Return (x, y) of the center of cell containing provided text 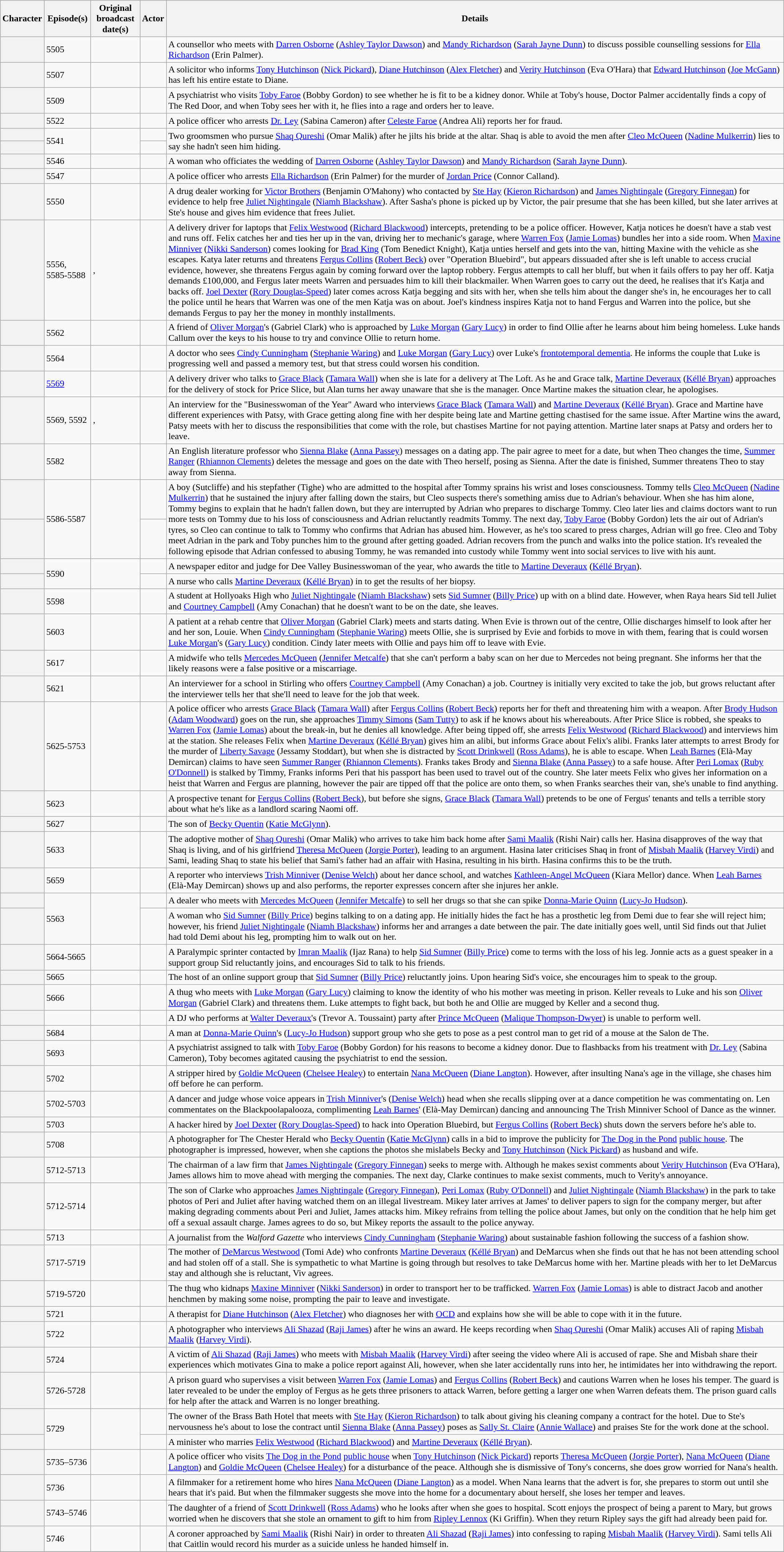
5505 (68, 49)
5586-5587 (68, 519)
5665 (68, 977)
5541 (68, 141)
5564 (68, 359)
5717-5719 (68, 1263)
5712-5713 (68, 1170)
5702 (68, 1079)
5713 (68, 1238)
5569 (68, 384)
A dealer who meets with Mercedes McQueen (Jennifer Metcalfe) to sell her drugs so that she can spike Donna-Marie Quinn (Lucy-Jo Hudson). (475, 901)
5625-5753 (68, 746)
5617 (68, 663)
5743–5746 (68, 1513)
5724 (68, 1360)
5522 (68, 121)
5562 (68, 333)
A minister who marries Felix Westwood (Richard Blackwood) and Martine Deveraux (Kéllé Bryan). (475, 1442)
5556, 5585-5588 (68, 270)
The son of Becky Quentin (Katie McGlynn). (475, 824)
Original broadcast date(s) (115, 18)
A police officer who arrests Dr. Ley (Sabina Cameron) after Celeste Faroe (Andrea Ali) reports her for fraud. (475, 121)
5703 (68, 1125)
5722 (68, 1334)
A man at Donna-Marie Quinn's (Lucy-Jo Hudson) support group who she gets to pose as a pest control man to get rid of a mouse at the Salon de The. (475, 1033)
5659 (68, 881)
5633 (68, 850)
5693 (68, 1053)
A newspaper editor and judge for Dee Valley Businesswoman of the year, who awards the title to Martine Deveraux (Kéllé Bryan). (475, 566)
5621 (68, 688)
5735–5736 (68, 1462)
5702-5703 (68, 1104)
5664-5665 (68, 957)
5550 (68, 202)
5666 (68, 998)
5729 (68, 1429)
Character (23, 18)
A nurse who calls Martine Deveraux (Kéllé Bryan) in to get the results of her biopsy. (475, 581)
5712-5714 (68, 1207)
5563 (68, 919)
5736 (68, 1488)
Actor (153, 18)
A therapist for Diane Hutchinson (Alex Fletcher) who diagnoses her with OCD and explains how she will be able to cope with it in the future. (475, 1314)
5582 (68, 462)
5590 (68, 574)
Details (475, 18)
5547 (68, 176)
5569, 5592 (68, 420)
5684 (68, 1033)
5719-5720 (68, 1294)
A DJ who performs at Walter Deveraux's (Trevor A. Toussaint) party after Prince McQueen (Malique Thompson-Dwyer) is unable to perform well. (475, 1018)
5507 (68, 75)
5721 (68, 1314)
5509 (68, 100)
5726-5728 (68, 1391)
A woman who officiates the wedding of Darren Osborne (Ashley Taylor Dawson) and Mandy Richardson (Sarah Jayne Dunn). (475, 161)
Episode(s) (68, 18)
5598 (68, 601)
5603 (68, 632)
5746 (68, 1539)
5708 (68, 1144)
A police officer who arrests Ella Richardson (Erin Palmer) for the murder of Jordan Price (Connor Calland). (475, 176)
5623 (68, 804)
5546 (68, 161)
5627 (68, 824)
